For the text-containing cell, return its midpoint in [x, y] coordinate format. 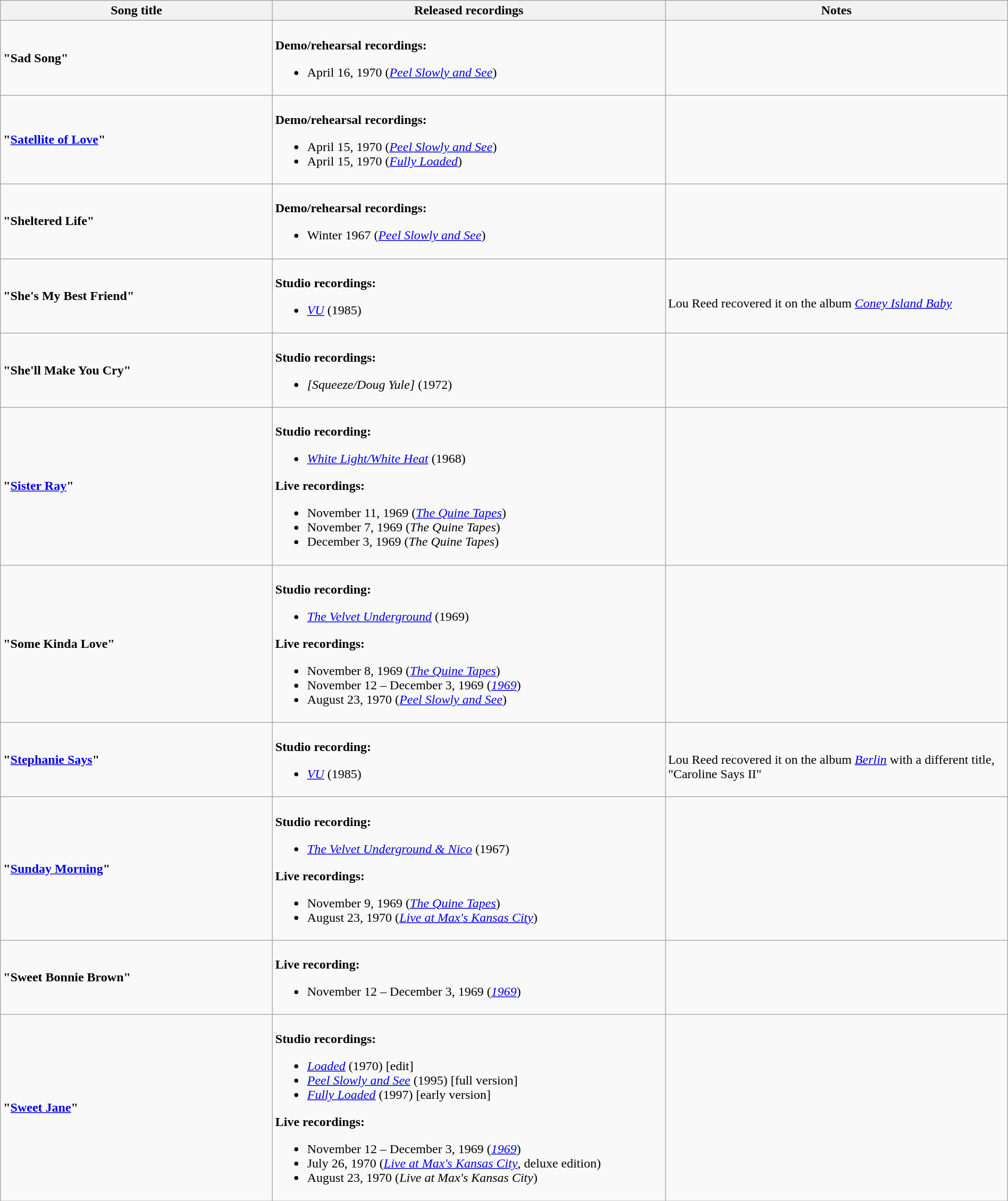
Demo/rehearsal recordings:April 16, 1970 (Peel Slowly and See) [469, 58]
"She'll Make You Cry" [137, 370]
"Sweet Bonnie Brown" [137, 977]
Studio recording:VU (1985) [469, 760]
"Sweet Jane" [137, 1107]
"Stephanie Says" [137, 760]
Released recordings [469, 11]
Lou Reed recovered it on the album Berlin with a different title, "Caroline Says II" [836, 760]
Song title [137, 11]
Demo/rehearsal recordings:Winter 1967 (Peel Slowly and See) [469, 221]
"Satellite of Love" [137, 139]
Studio recordings:[Squeeze/Doug Yule] (1972) [469, 370]
"She's My Best Friend" [137, 296]
"Sunday Morning" [137, 868]
Studio recordings:VU (1985) [469, 296]
"Sad Song" [137, 58]
"Sheltered Life" [137, 221]
"Some Kinda Love" [137, 644]
Lou Reed recovered it on the album Coney Island Baby [836, 296]
Demo/rehearsal recordings:April 15, 1970 (Peel Slowly and See)April 15, 1970 (Fully Loaded) [469, 139]
Studio recording:The Velvet Underground & Nico (1967)Live recordings:November 9, 1969 (The Quine Tapes)August 23, 1970 (Live at Max's Kansas City) [469, 868]
Notes [836, 11]
"Sister Ray" [137, 486]
Live recording:November 12 – December 3, 1969 (1969) [469, 977]
